Scan for the cell matching the given text and deliver its [X, Y] coordinate at center. 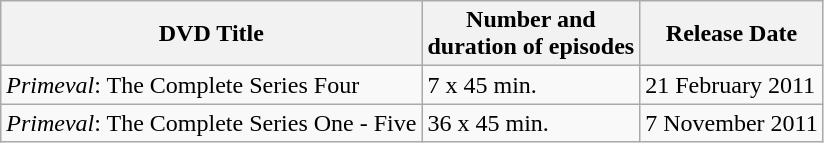
Number andduration of episodes [531, 34]
Release Date [732, 34]
Primeval: The Complete Series One - Five [212, 123]
36 x 45 min. [531, 123]
Primeval: The Complete Series Four [212, 85]
21 February 2011 [732, 85]
DVD Title [212, 34]
7 x 45 min. [531, 85]
7 November 2011 [732, 123]
